Return the [x, y] coordinate for the center point of the cell that contains the specified text.  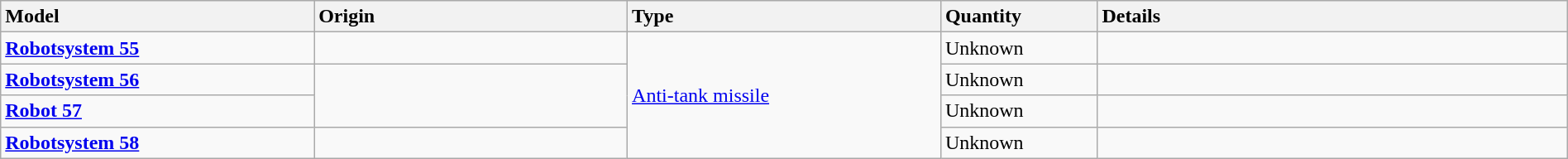
Anti-tank missile [784, 95]
Robot­system 58 [157, 142]
Type [784, 17]
Origin [471, 17]
Quantity [1019, 17]
Robot­system 55 [157, 48]
Robot­system 56 [157, 79]
Model [157, 17]
Details [1332, 17]
Robot 57 [157, 111]
